Return the [X, Y] coordinate for the center point of the cell that contains the specified text.  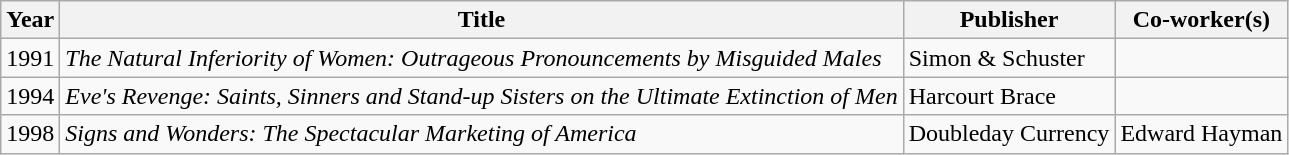
The Natural Inferiority of Women: Outrageous Pronouncements by Misguided Males [482, 58]
Edward Hayman [1202, 134]
Harcourt Brace [1009, 96]
1998 [30, 134]
Co-worker(s) [1202, 20]
Year [30, 20]
Publisher [1009, 20]
Signs and Wonders: The Spectacular Marketing of America [482, 134]
1994 [30, 96]
Doubleday Currency [1009, 134]
Title [482, 20]
Eve's Revenge: Saints, Sinners and Stand-up Sisters on the Ultimate Extinction of Men [482, 96]
Simon & Schuster [1009, 58]
1991 [30, 58]
